For the text-containing cell, return its midpoint in (x, y) coordinate format. 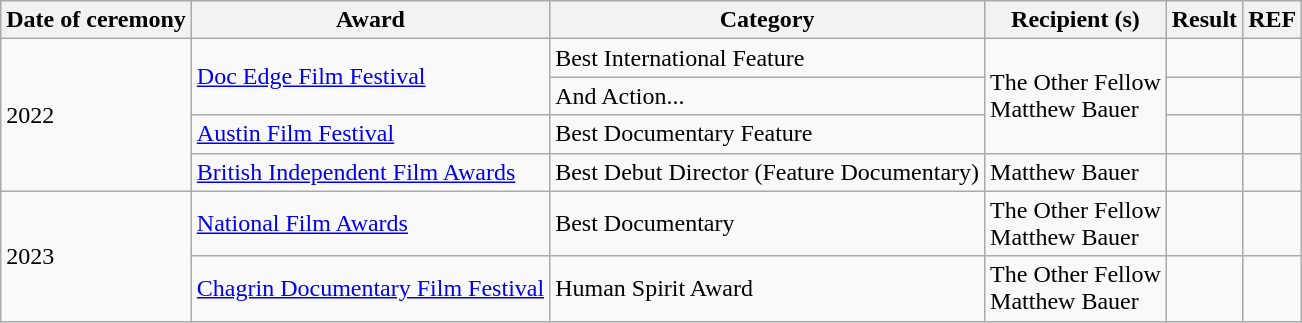
Best International Feature (768, 58)
REF (1272, 20)
Category (768, 20)
Chagrin Documentary Film Festival (370, 288)
Award (370, 20)
Doc Edge Film Festival (370, 77)
Austin Film Festival (370, 134)
British Independent Film Awards (370, 172)
National Film Awards (370, 224)
Result (1204, 20)
2023 (96, 256)
And Action... (768, 96)
Recipient (s) (1076, 20)
Date of ceremony (96, 20)
2022 (96, 115)
Human Spirit Award (768, 288)
Best Documentary (768, 224)
Best Documentary Feature (768, 134)
Matthew Bauer (1076, 172)
Best Debut Director (Feature Documentary) (768, 172)
